Return the [X, Y] coordinate for the center point of the cell that contains the specified text.  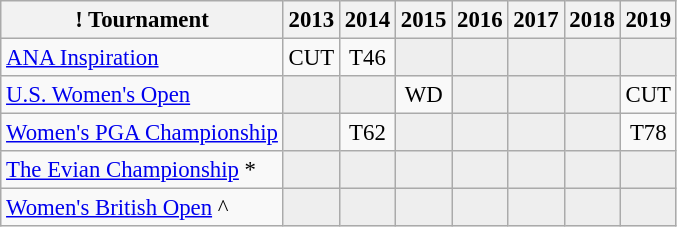
Women's PGA Championship [142, 133]
2014 [367, 20]
2015 [424, 20]
T62 [367, 133]
2018 [592, 20]
T78 [648, 133]
U.S. Women's Open [142, 95]
! Tournament [142, 20]
2017 [536, 20]
2016 [480, 20]
2019 [648, 20]
ANA Inspiration [142, 58]
T46 [367, 58]
Women's British Open ^ [142, 208]
WD [424, 95]
The Evian Championship * [142, 170]
2013 [311, 20]
